Determine the (x, y) coordinate at the center of the cell enclosing the given text.  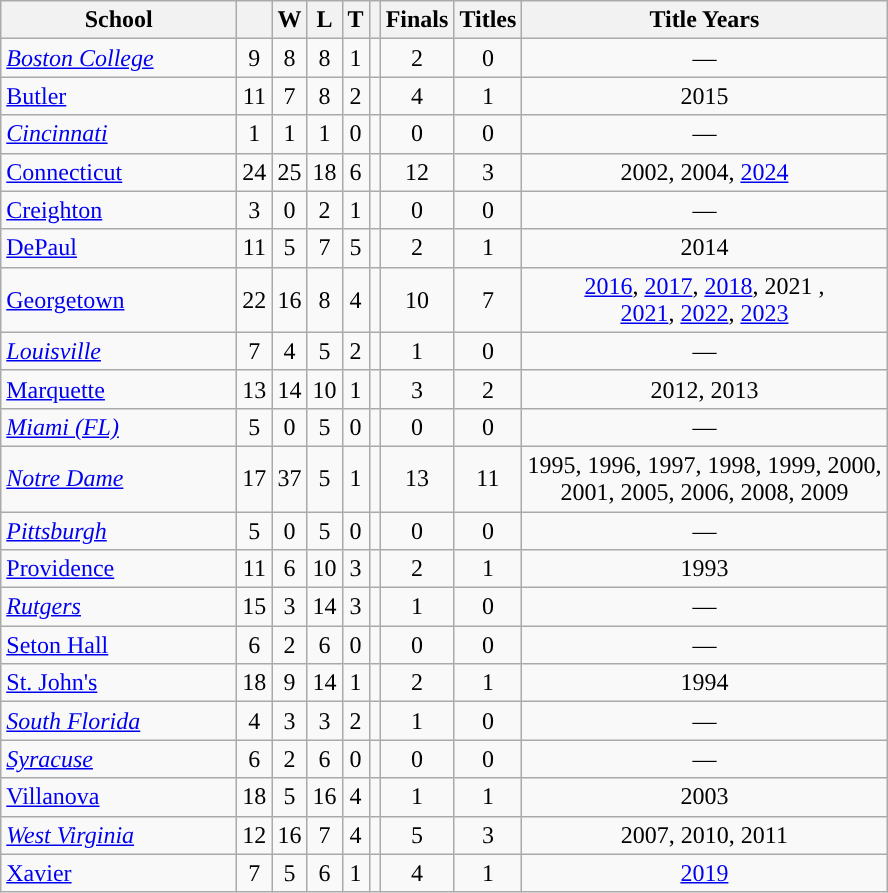
St. John's (119, 683)
Titles (488, 20)
15 (254, 607)
Pittsburgh (119, 531)
School (119, 20)
L (324, 20)
22 (254, 300)
2014 (704, 248)
W (290, 20)
Finals (417, 20)
Title Years (704, 20)
1994 (704, 683)
1995, 1996, 1997, 1998, 1999, 2000,2001, 2005, 2006, 2008, 2009 (704, 478)
2007, 2010, 2011 (704, 835)
Rutgers (119, 607)
West Virginia (119, 835)
Miami (FL) (119, 427)
Seton Hall (119, 645)
Louisville (119, 351)
2002, 2004, 2024 (704, 172)
DePaul (119, 248)
Syracuse (119, 759)
24 (254, 172)
Villanova (119, 797)
Butler (119, 96)
17 (254, 478)
2019 (704, 873)
Providence (119, 569)
25 (290, 172)
2015 (704, 96)
South Florida (119, 721)
Marquette (119, 389)
Boston College (119, 58)
Georgetown (119, 300)
Connecticut (119, 172)
2016, 2017, 2018, 2021 ,2021, 2022, 2023 (704, 300)
Cincinnati (119, 134)
37 (290, 478)
Notre Dame (119, 478)
2012, 2013 (704, 389)
Xavier (119, 873)
2003 (704, 797)
1993 (704, 569)
T (356, 20)
Creighton (119, 210)
